Find where the given text appears and provide that cell's center as (X, Y) coordinate. 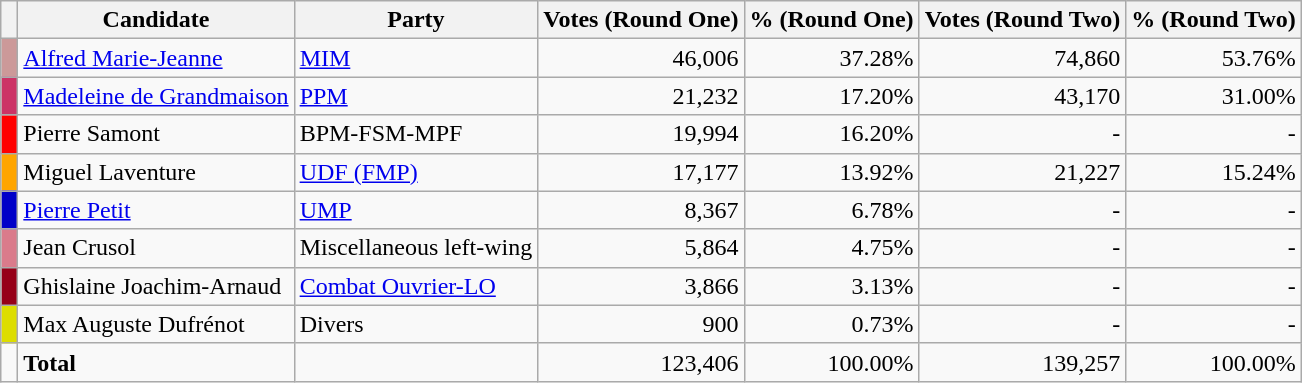
21,232 (641, 96)
Jean Crusol (156, 248)
37.28% (832, 58)
Combat Ouvrier-LO (416, 286)
15.24% (1214, 172)
17,177 (641, 172)
900 (641, 324)
% (Round One) (832, 20)
UDF (FMP) (416, 172)
Ghislaine Joachim-Arnaud (156, 286)
31.00% (1214, 96)
0.73% (832, 324)
Party (416, 20)
Max Auguste Dufrénot (156, 324)
8,367 (641, 210)
Miscellaneous left-wing (416, 248)
Votes (Round Two) (1022, 20)
4.75% (832, 248)
43,170 (1022, 96)
BPM-FSM-MPF (416, 134)
Madeleine de Grandmaison (156, 96)
Divers (416, 324)
Alfred Marie-Jeanne (156, 58)
Votes (Round One) (641, 20)
Total (156, 362)
PPM (416, 96)
UMP (416, 210)
5,864 (641, 248)
MIM (416, 58)
16.20% (832, 134)
Pierre Petit (156, 210)
74,860 (1022, 58)
17.20% (832, 96)
Miguel Laventure (156, 172)
6.78% (832, 210)
3.13% (832, 286)
Candidate (156, 20)
123,406 (641, 362)
21,227 (1022, 172)
139,257 (1022, 362)
Pierre Samont (156, 134)
% (Round Two) (1214, 20)
13.92% (832, 172)
19,994 (641, 134)
46,006 (641, 58)
3,866 (641, 286)
53.76% (1214, 58)
